Pinpoint the cell where the given text exists, returning its (x, y) midpoint coordinate. 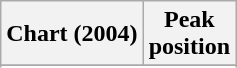
Peakposition (189, 34)
Chart (2004) (72, 34)
